Scan for the cell matching the given text and deliver its [X, Y] coordinate at center. 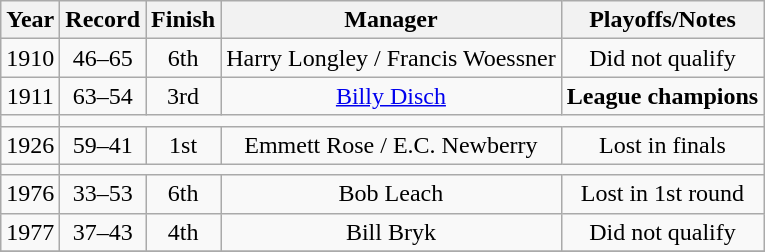
33–53 [103, 194]
Manager [392, 20]
1910 [30, 58]
1st [184, 145]
37–43 [103, 232]
1926 [30, 145]
Lost in finals [662, 145]
Harry Longley / Francis Woessner [392, 58]
4th [184, 232]
Billy Disch [392, 96]
Lost in 1st round [662, 194]
Bill Bryk [392, 232]
Finish [184, 20]
Year [30, 20]
63–54 [103, 96]
3rd [184, 96]
59–41 [103, 145]
Emmett Rose / E.C. Newberry [392, 145]
1976 [30, 194]
1911 [30, 96]
Bob Leach [392, 194]
League champions [662, 96]
46–65 [103, 58]
Record [103, 20]
Playoffs/Notes [662, 20]
1977 [30, 232]
